Extract the (X, Y) coordinate from the center of the cell holding the provided text.  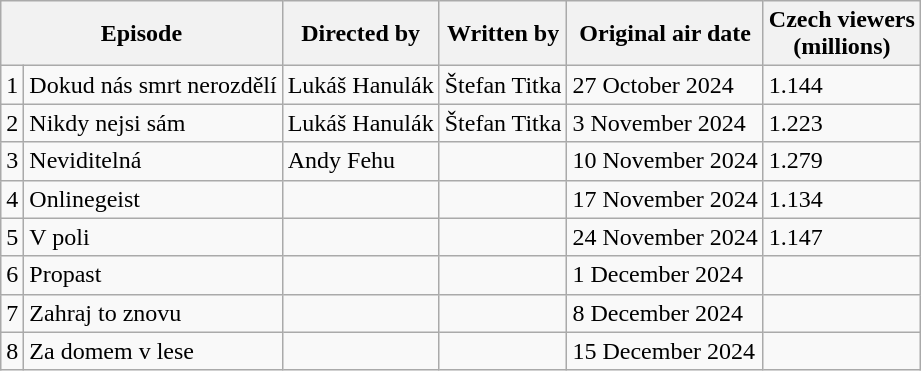
7 (12, 313)
1 (12, 85)
3 (12, 161)
Dokud nás smrt nerozdělí (153, 85)
2 (12, 123)
10 November 2024 (665, 161)
24 November 2024 (665, 237)
1.134 (842, 199)
Za domem v lese (153, 351)
27 October 2024 (665, 85)
15 December 2024 (665, 351)
1.279 (842, 161)
V poli (153, 237)
Episode (142, 34)
Original air date (665, 34)
Nikdy nejsi sám (153, 123)
Propast (153, 275)
Written by (503, 34)
Onlinegeist (153, 199)
8 December 2024 (665, 313)
1.144 (842, 85)
17 November 2024 (665, 199)
Directed by (360, 34)
3 November 2024 (665, 123)
Neviditelná (153, 161)
1.223 (842, 123)
4 (12, 199)
1 December 2024 (665, 275)
6 (12, 275)
Zahraj to znovu (153, 313)
Czech viewers(millions) (842, 34)
8 (12, 351)
5 (12, 237)
1.147 (842, 237)
Andy Fehu (360, 161)
